Search for the cell housing the specified text and yield its (x, y) center coordinate. 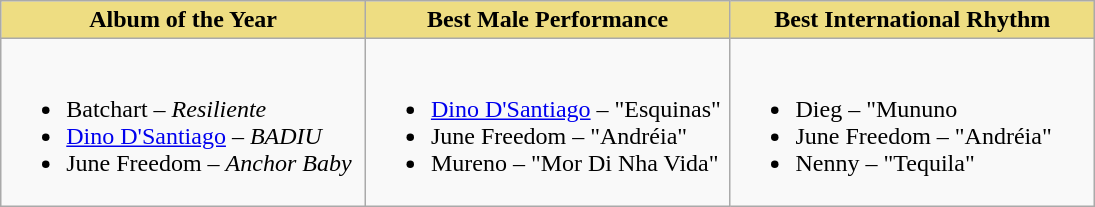
Best Male Performance (548, 20)
Dino D'Santiago – "Esquinas"June Freedom – "Andréia"Mureno – "Mor Di Nha Vida" (548, 122)
Best International Rhythm (912, 20)
Dieg – "MununoJune Freedom – "Andréia"Nenny – "Tequila" (912, 122)
Album of the Year (184, 20)
Batchart – ResilienteDino D'Santiago – BADIUJune Freedom – Anchor Baby (184, 122)
